Extract the [x, y] coordinate from the center of the cell holding the provided text.  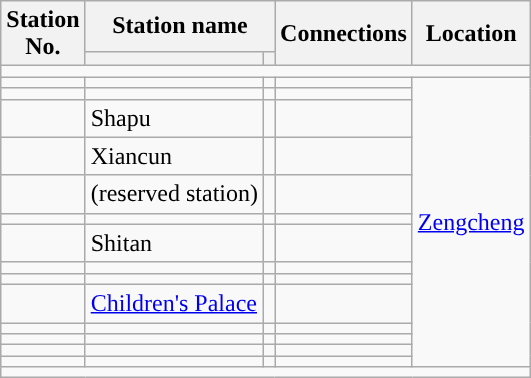
Location [471, 34]
StationNo. [43, 34]
Station name [180, 26]
Connections [344, 34]
(reserved station) [174, 194]
Shapu [174, 118]
Zengcheng [471, 222]
Children's Palace [174, 303]
Xiancun [174, 156]
Shitan [174, 243]
